Extract the [X, Y] coordinate from the center of the cell holding the provided text.  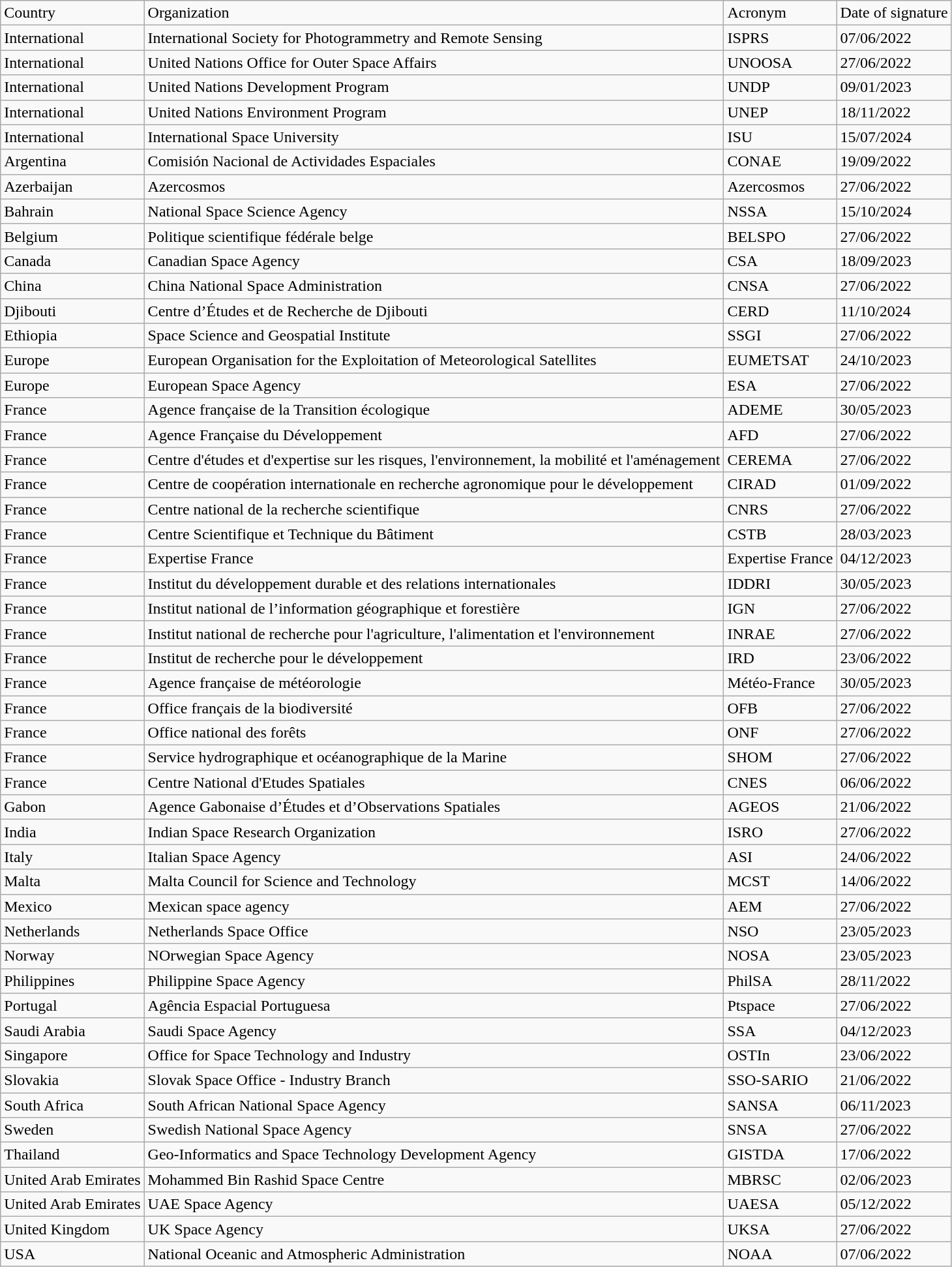
European Organisation for the Exploitation of Meteorological Satellites [434, 361]
SSGI [780, 336]
Philippines [72, 981]
18/09/2023 [894, 261]
18/11/2022 [894, 112]
Swedish National Space Agency [434, 1130]
United Nations Environment Program [434, 112]
Malta Council for Science and Technology [434, 882]
SANSA [780, 1105]
Canada [72, 261]
Sweden [72, 1130]
Comisión Nacional de Actividades Espaciales [434, 162]
ASI [780, 857]
Geo-Informatics and Space Technology Development Agency [434, 1155]
UNOOSA [780, 63]
IDDRI [780, 584]
IRD [780, 658]
SSA [780, 1030]
BELSPO [780, 236]
United Kingdom [72, 1229]
China National Space Administration [434, 286]
11/10/2024 [894, 311]
Djibouti [72, 311]
United Nations Office for Outer Space Affairs [434, 63]
AEM [780, 906]
GISTDA [780, 1155]
OFB [780, 708]
28/03/2023 [894, 534]
19/09/2022 [894, 162]
05/12/2022 [894, 1204]
06/11/2023 [894, 1105]
South African National Space Agency [434, 1105]
NOrwegian Space Agency [434, 956]
24/10/2023 [894, 361]
Country [72, 13]
15/10/2024 [894, 211]
Centre de coopération internationale en recherche agronomique pour le développement [434, 484]
International Space University [434, 137]
Centre National d'Etudes Spatiales [434, 783]
Norway [72, 956]
EUMETSAT [780, 361]
CERD [780, 311]
Italy [72, 857]
CSTB [780, 534]
Indian Space Research Organization [434, 832]
Netherlands Space Office [434, 931]
Centre national de la recherche scientifique [434, 509]
MCST [780, 882]
Mexican space agency [434, 906]
India [72, 832]
Acronym [780, 13]
Date of signature [894, 13]
Institut de recherche pour le développement [434, 658]
Space Science and Geospatial Institute [434, 336]
NOSA [780, 956]
CNRS [780, 509]
Service hydrographique et océanographique de la Marine [434, 758]
PhilSA [780, 981]
Mexico [72, 906]
OSTIn [780, 1055]
ONF [780, 733]
SSO-SARIO [780, 1080]
01/09/2022 [894, 484]
Singapore [72, 1055]
Thailand [72, 1155]
Belgium [72, 236]
Slovakia [72, 1080]
Centre Scientifique et Technique du Bâtiment [434, 534]
ADEME [780, 410]
South Africa [72, 1105]
Saudi Arabia [72, 1030]
09/01/2023 [894, 87]
China [72, 286]
CSA [780, 261]
Politique scientifique fédérale belge [434, 236]
National Oceanic and Atmospheric Administration [434, 1254]
06/06/2022 [894, 783]
Institut national de l’information géographique et forestière [434, 608]
Agence française de la Transition écologique [434, 410]
Bahrain [72, 211]
28/11/2022 [894, 981]
Office national des forêts [434, 733]
Ptspace [780, 1006]
Organization [434, 13]
Portugal [72, 1006]
Malta [72, 882]
Gabon [72, 807]
NSSA [780, 211]
CONAE [780, 162]
UAESA [780, 1204]
AGEOS [780, 807]
CNSA [780, 286]
Agence française de météorologie [434, 683]
Office français de la biodiversité [434, 708]
UNEP [780, 112]
CNES [780, 783]
Argentina [72, 162]
ISU [780, 137]
Mohammed Bin Rashid Space Centre [434, 1180]
Météo-France [780, 683]
Institut du développement durable et des relations internationales [434, 584]
24/06/2022 [894, 857]
Ethiopia [72, 336]
AFD [780, 435]
Centre d'études et d'expertise sur les risques, l'environnement, la mobilité et l'aménagement [434, 460]
Azerbaijan [72, 186]
INRAE [780, 633]
UNDP [780, 87]
United Nations Development Program [434, 87]
Netherlands [72, 931]
17/06/2022 [894, 1155]
UAE Space Agency [434, 1204]
Agence Gabonaise d’Études et d’Observations Spatiales [434, 807]
NOAA [780, 1254]
Office for Space Technology and Industry [434, 1055]
14/06/2022 [894, 882]
Centre d’Études et de Recherche de Djibouti [434, 311]
Slovak Space Office - Industry Branch [434, 1080]
NSO [780, 931]
02/06/2023 [894, 1180]
ISRO [780, 832]
MBRSC [780, 1180]
European Space Agency [434, 385]
Agence Française du Développement [434, 435]
SNSA [780, 1130]
Philippine Space Agency [434, 981]
CIRAD [780, 484]
Canadian Space Agency [434, 261]
Institut national de recherche pour l'agriculture, l'alimentation et l'environnement [434, 633]
IGN [780, 608]
CEREMA [780, 460]
Italian Space Agency [434, 857]
Saudi Space Agency [434, 1030]
National Space Science Agency [434, 211]
15/07/2024 [894, 137]
SHOM [780, 758]
ESA [780, 385]
UK Space Agency [434, 1229]
International Society for Photogrammetry and Remote Sensing [434, 38]
USA [72, 1254]
Agência Espacial Portuguesa [434, 1006]
ISPRS [780, 38]
UKSA [780, 1229]
